Detect which cell encompasses the target text, then output its [x, y] center coordinate. 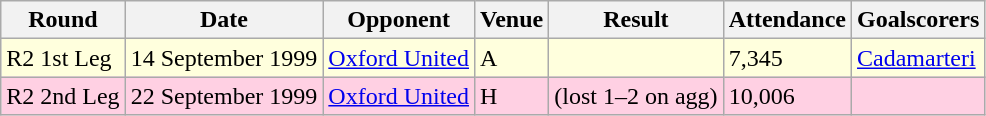
Cadamarteri [918, 58]
Result [636, 20]
H [512, 96]
Venue [512, 20]
(lost 1–2 on agg) [636, 96]
Goalscorers [918, 20]
Date [224, 20]
10,006 [787, 96]
R2 1st Leg [63, 58]
Opponent [399, 20]
Attendance [787, 20]
7,345 [787, 58]
14 September 1999 [224, 58]
22 September 1999 [224, 96]
Round [63, 20]
R2 2nd Leg [63, 96]
A [512, 58]
